From the cell containing the given text, extract its center point as (x, y) coordinate. 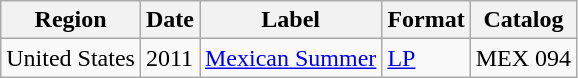
United States (71, 58)
LP (426, 58)
Label (291, 20)
Date (170, 20)
Format (426, 20)
Catalog (523, 20)
Region (71, 20)
Mexican Summer (291, 58)
2011 (170, 58)
MEX 094 (523, 58)
